Search for the cell housing the specified text and yield its (x, y) center coordinate. 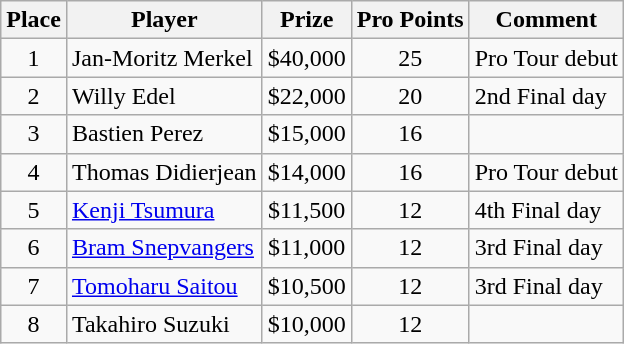
Bastien Perez (164, 134)
Takahiro Suzuki (164, 324)
$10,000 (306, 324)
Place (34, 20)
8 (34, 324)
Bram Snepvangers (164, 248)
$22,000 (306, 96)
Tomoharu Saitou (164, 286)
$11,500 (306, 210)
2nd Final day (546, 96)
25 (410, 58)
4th Final day (546, 210)
Comment (546, 20)
Prize (306, 20)
Jan-Moritz Merkel (164, 58)
$15,000 (306, 134)
5 (34, 210)
1 (34, 58)
Willy Edel (164, 96)
Thomas Didierjean (164, 172)
Pro Points (410, 20)
$10,500 (306, 286)
Player (164, 20)
20 (410, 96)
4 (34, 172)
Kenji Tsumura (164, 210)
7 (34, 286)
$40,000 (306, 58)
2 (34, 96)
6 (34, 248)
$11,000 (306, 248)
$14,000 (306, 172)
3 (34, 134)
